Identify which cell holds the provided text, then report its [X, Y] central coordinate. 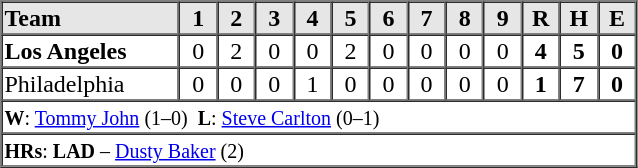
Philadelphia [91, 84]
3 [274, 18]
W: Tommy John (1–0) L: Steve Carlton (0–1) [319, 116]
Team [91, 18]
8 [465, 18]
Los Angeles [91, 50]
9 [503, 18]
E [617, 18]
6 [388, 18]
HRs: LAD – Dusty Baker (2) [319, 150]
H [579, 18]
R [541, 18]
